Provide the [x, y] coordinate of the cell's center where the given text is located.  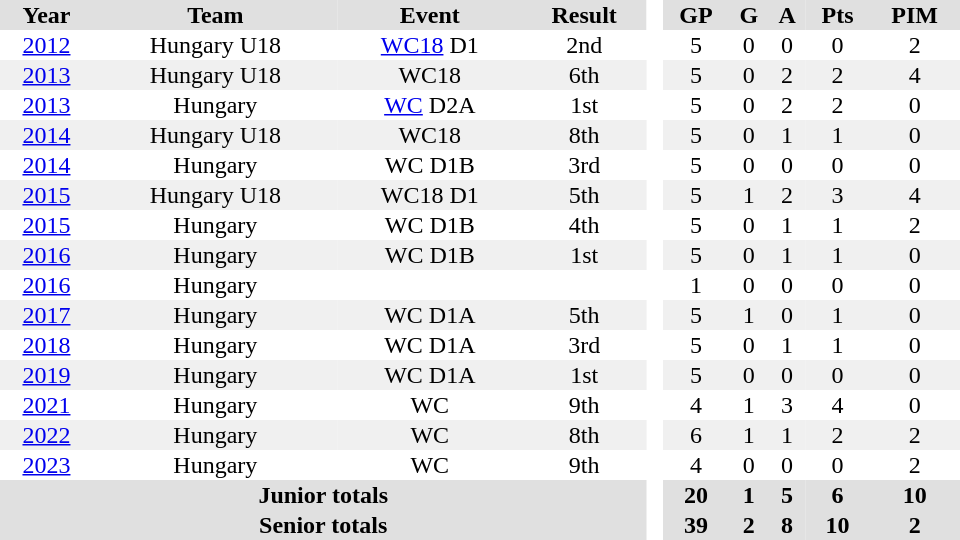
2019 [46, 375]
4th [584, 225]
2021 [46, 405]
Pts [838, 15]
Team [216, 15]
2022 [46, 435]
20 [696, 495]
2017 [46, 315]
6th [584, 75]
8 [788, 525]
2018 [46, 345]
2nd [584, 45]
A [788, 15]
G [749, 15]
Senior totals [323, 525]
Event [430, 15]
2012 [46, 45]
WC D2A [430, 105]
PIM [914, 15]
2023 [46, 465]
39 [696, 525]
Junior totals [323, 495]
Result [584, 15]
GP [696, 15]
Year [46, 15]
